Provide the (X, Y) coordinate of the cell's center where the given text is located.  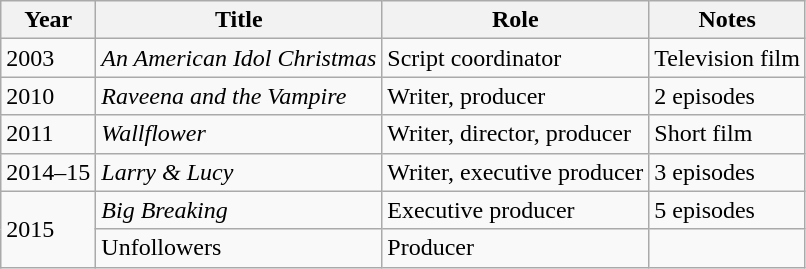
Role (516, 20)
2014–15 (48, 172)
An American Idol Christmas (239, 58)
Executive producer (516, 210)
Writer, executive producer (516, 172)
Television film (728, 58)
Short film (728, 134)
Script coordinator (516, 58)
Writer, director, producer (516, 134)
Title (239, 20)
2010 (48, 96)
Unfollowers (239, 248)
5 episodes (728, 210)
2003 (48, 58)
Larry & Lucy (239, 172)
Notes (728, 20)
Wallflower (239, 134)
2 episodes (728, 96)
2011 (48, 134)
2015 (48, 229)
Big Breaking (239, 210)
Year (48, 20)
Raveena and the Vampire (239, 96)
3 episodes (728, 172)
Writer, producer (516, 96)
Producer (516, 248)
